Detect which cell encompasses the target text, then output its [x, y] center coordinate. 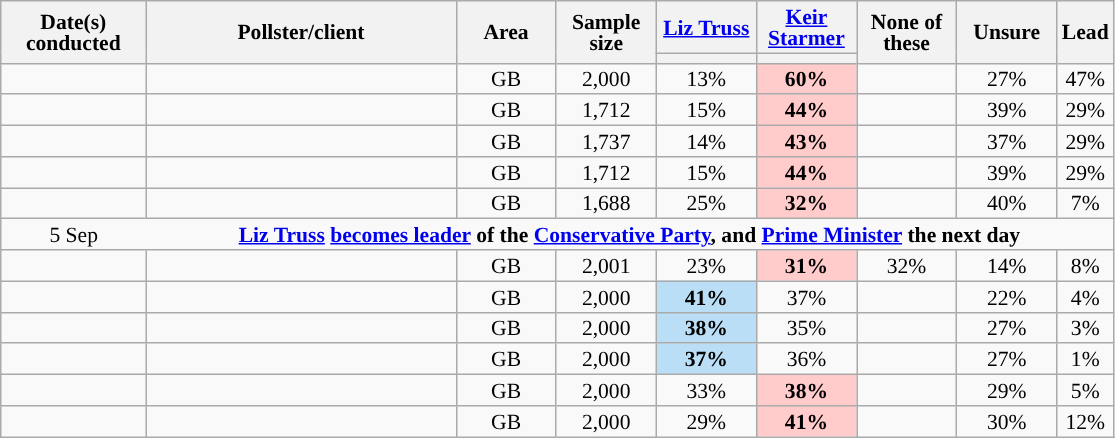
7% [1086, 204]
36% [806, 360]
2,001 [606, 266]
47% [1086, 78]
25% [706, 204]
60% [806, 78]
3% [1086, 328]
5% [1086, 390]
Area [506, 32]
Keir Starmer [806, 27]
35% [806, 328]
Unsure [1007, 32]
None of these [906, 32]
4% [1086, 296]
30% [1007, 422]
Pollster/client [301, 32]
Liz Truss [706, 27]
1% [1086, 360]
43% [806, 142]
22% [1007, 296]
1,737 [606, 142]
Liz Truss becomes leader of the Conservative Party, and Prime Minister the next day [630, 234]
5 Sep [74, 234]
31% [806, 266]
Date(s)conducted [74, 32]
8% [1086, 266]
1,688 [606, 204]
Sample size [606, 32]
40% [1007, 204]
13% [706, 78]
33% [706, 390]
Lead [1086, 32]
23% [706, 266]
12% [1086, 422]
